Locate the cell with the specified text and output its (x, y) center coordinate. 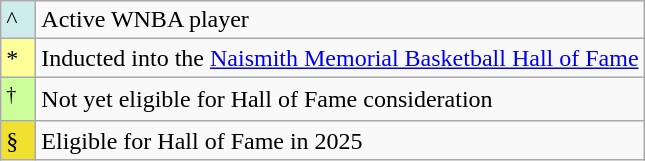
† (18, 100)
§ (18, 140)
Not yet eligible for Hall of Fame consideration (340, 100)
Inducted into the Naismith Memorial Basketball Hall of Fame (340, 58)
Eligible for Hall of Fame in 2025 (340, 140)
^ (18, 20)
* (18, 58)
Active WNBA player (340, 20)
